From the cell containing the given text, extract its center point as [x, y] coordinate. 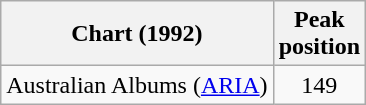
Chart (1992) [137, 34]
Australian Albums (ARIA) [137, 85]
149 [319, 85]
Peakposition [319, 34]
